Search for the cell housing the specified text and yield its (X, Y) center coordinate. 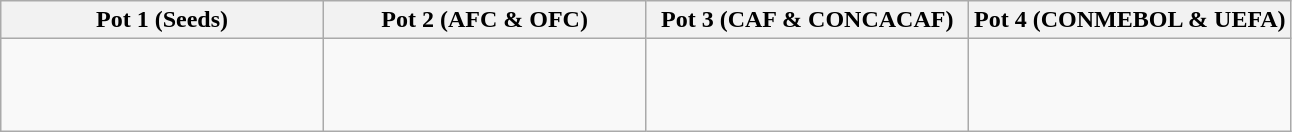
Pot 1 (Seeds) (162, 20)
Pot 3 (CAF & CONCACAF) (808, 20)
Pot 4 (CONMEBOL & UEFA) (1130, 20)
Pot 2 (AFC & OFC) (484, 20)
